Search for the cell housing the specified text and yield its [X, Y] center coordinate. 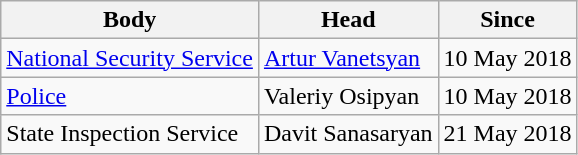
Body [130, 20]
Artur Vanetsyan [348, 58]
State Inspection Service [130, 134]
Head [348, 20]
21 May 2018 [508, 134]
Valeriy Osipyan [348, 96]
National Security Service [130, 58]
Since [508, 20]
Davit Sanasaryan [348, 134]
Police [130, 96]
